Find where the given text appears and provide that cell's center as [x, y] coordinate. 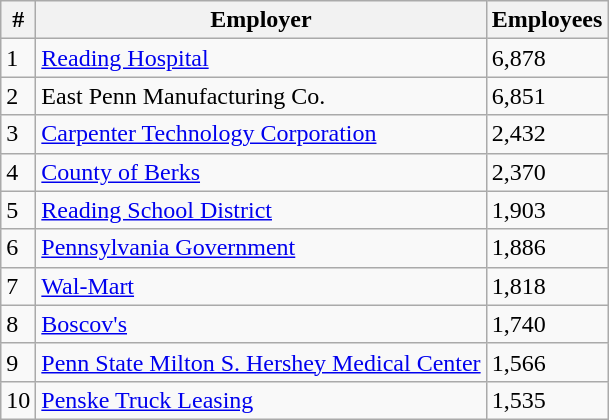
1 [18, 58]
Penske Truck Leasing [261, 400]
1,566 [547, 362]
Employees [547, 20]
Employer [261, 20]
5 [18, 210]
4 [18, 172]
2 [18, 96]
1,818 [547, 286]
2,370 [547, 172]
Penn State Milton S. Hershey Medical Center [261, 362]
3 [18, 134]
6,878 [547, 58]
Reading School District [261, 210]
9 [18, 362]
Boscov's [261, 324]
6,851 [547, 96]
2,432 [547, 134]
6 [18, 248]
Reading Hospital [261, 58]
7 [18, 286]
Carpenter Technology Corporation [261, 134]
10 [18, 400]
Pennsylvania Government [261, 248]
1,886 [547, 248]
1,535 [547, 400]
1,740 [547, 324]
East Penn Manufacturing Co. [261, 96]
# [18, 20]
Wal-Mart [261, 286]
1,903 [547, 210]
County of Berks [261, 172]
8 [18, 324]
